For the text-containing cell, return its midpoint in [x, y] coordinate format. 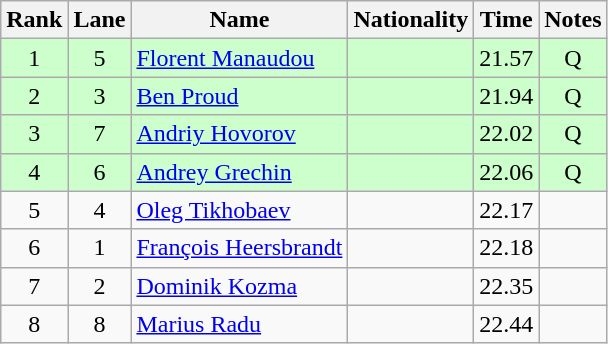
Andrey Grechin [240, 172]
Ben Proud [240, 96]
Rank [34, 20]
22.35 [506, 286]
Notes [573, 20]
21.94 [506, 96]
Andriy Hovorov [240, 134]
Marius Radu [240, 324]
Name [240, 20]
22.17 [506, 210]
François Heersbrandt [240, 248]
Dominik Kozma [240, 286]
22.02 [506, 134]
Florent Manaudou [240, 58]
Lane [100, 20]
21.57 [506, 58]
Oleg Tikhobaev [240, 210]
22.06 [506, 172]
22.44 [506, 324]
Time [506, 20]
22.18 [506, 248]
Nationality [411, 20]
